Return [X, Y] of the center of cell containing provided text 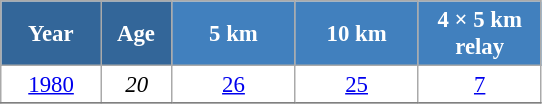
20 [136, 85]
4 × 5 km relay [480, 34]
Year [52, 34]
5 km [234, 34]
10 km [356, 34]
26 [234, 85]
1980 [52, 85]
7 [480, 85]
25 [356, 85]
Age [136, 34]
